Find where the given text appears and provide that cell's center as (x, y) coordinate. 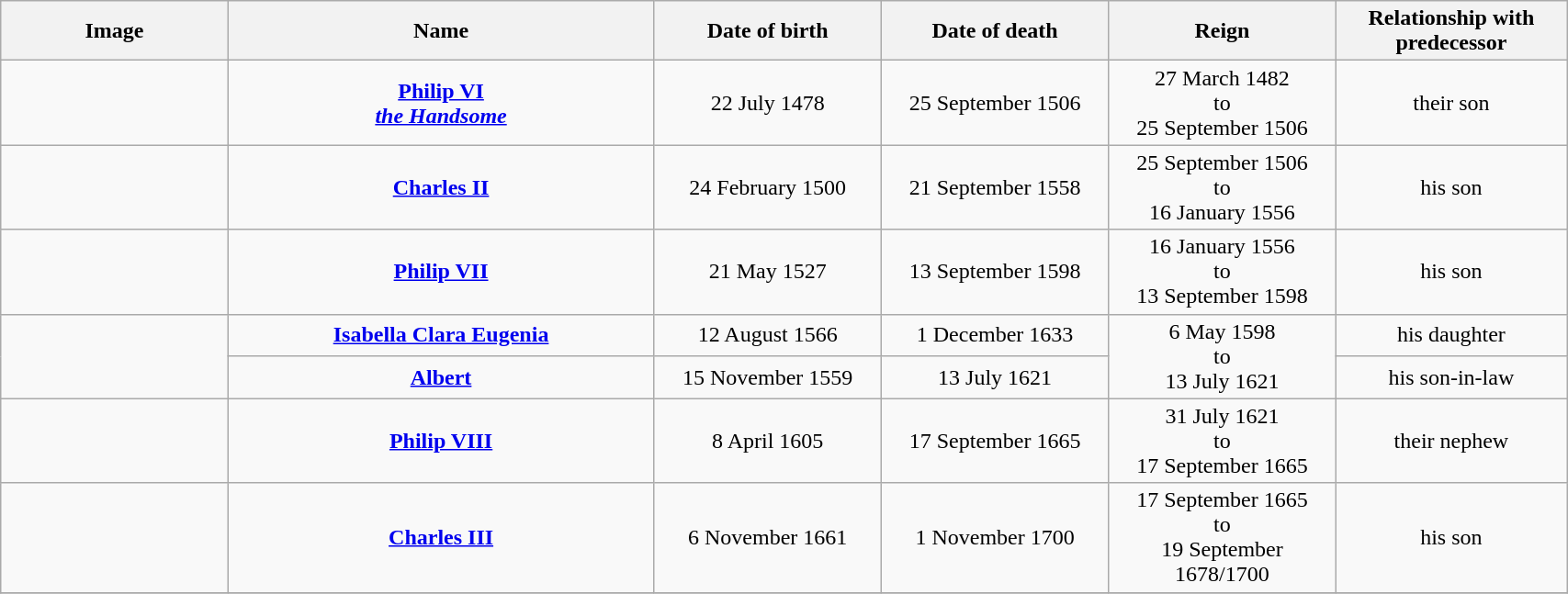
Charles II (441, 187)
24 February 1500 (768, 187)
Albert (441, 377)
Date of birth (768, 31)
21 May 1527 (768, 272)
27 March 1482to25 September 1506 (1222, 103)
31 July 1621to17 September 1665 (1222, 441)
17 September 1665 (994, 441)
6 November 1661 (768, 538)
his daughter (1451, 335)
16 January 1556to13 September 1598 (1222, 272)
Reign (1222, 31)
15 November 1559 (768, 377)
Relationship with predecessor (1451, 31)
his son-in-law (1451, 377)
Isabella Clara Eugenia (441, 335)
1 December 1633 (994, 335)
21 September 1558 (994, 187)
Image (114, 31)
their son (1451, 103)
13 September 1598 (994, 272)
22 July 1478 (768, 103)
Philip VII (441, 272)
Name (441, 31)
Charles III (441, 538)
6 May 1598to13 July 1621 (1222, 356)
8 April 1605 (768, 441)
13 July 1621 (994, 377)
17 September 1665to19 September 1678/1700 (1222, 538)
25 September 1506to16 January 1556 (1222, 187)
Philip VIII (441, 441)
25 September 1506 (994, 103)
1 November 1700 (994, 538)
12 August 1566 (768, 335)
their nephew (1451, 441)
Philip VI the Handsome (441, 103)
Date of death (994, 31)
